From the cell containing the given text, extract its center point as [X, Y] coordinate. 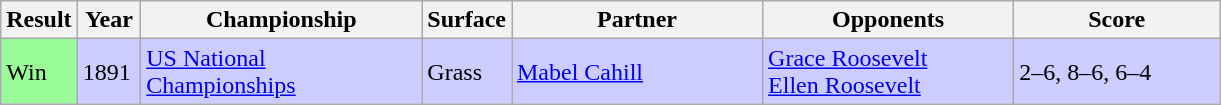
Partner [638, 20]
Surface [467, 20]
Score [1117, 20]
Result [39, 20]
1891 [109, 72]
Opponents [888, 20]
Year [109, 20]
US National Championships [282, 72]
Championship [282, 20]
Mabel Cahill [638, 72]
Grass [467, 72]
Win [39, 72]
Grace Roosevelt Ellen Roosevelt [888, 72]
2–6, 8–6, 6–4 [1117, 72]
